Find where the given text appears and provide that cell's center as [X, Y] coordinate. 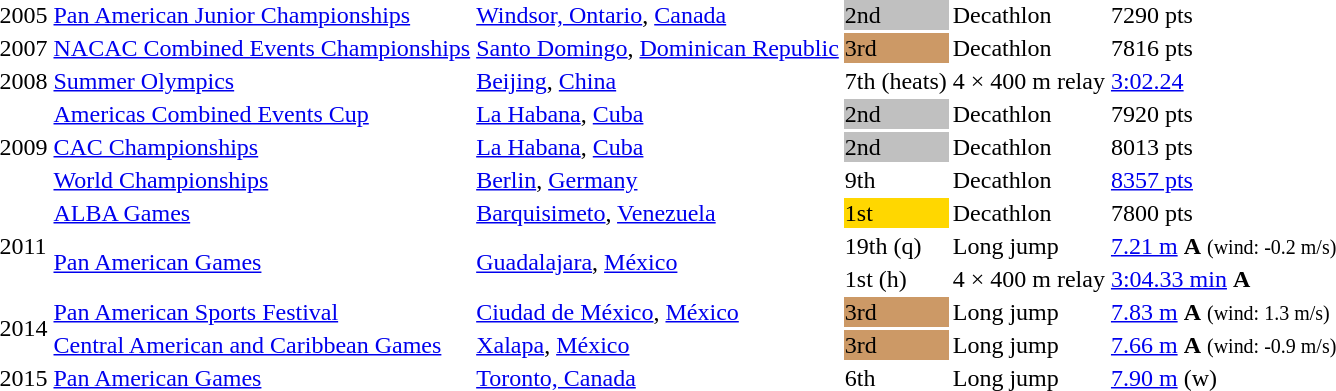
19th (q) [896, 246]
1st (h) [896, 279]
NACAC Combined Events Championships [262, 48]
Barquisimeto, Venezuela [658, 213]
Pan American Junior Championships [262, 15]
Berlin, Germany [658, 180]
Americas Combined Events Cup [262, 114]
CAC Championships [262, 147]
7th (heats) [896, 81]
1st [896, 213]
Beijing, China [658, 81]
Pan American Games [262, 262]
Summer Olympics [262, 81]
Xalapa, México [658, 345]
Guadalajara, México [658, 262]
Central American and Caribbean Games [262, 345]
Windsor, Ontario, Canada [658, 15]
9th [896, 180]
Pan American Sports Festival [262, 312]
World Championships [262, 180]
ALBA Games [262, 213]
Santo Domingo, Dominican Republic [658, 48]
Ciudad de México, México [658, 312]
